Scan for the cell matching the given text and deliver its (x, y) coordinate at center. 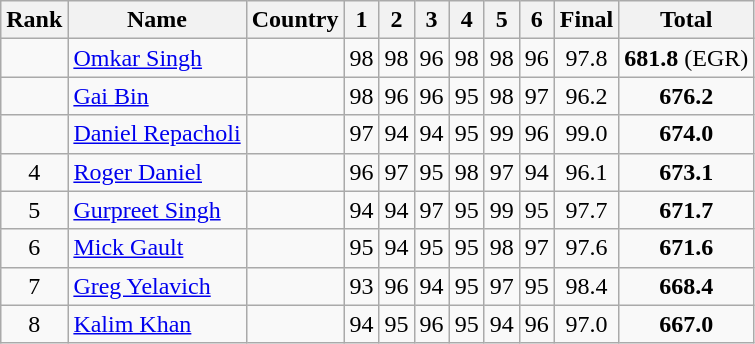
97.7 (586, 210)
673.1 (686, 172)
Total (686, 20)
3 (432, 20)
674.0 (686, 134)
1 (362, 20)
98.4 (586, 286)
Final (586, 20)
Gai Bin (157, 96)
671.7 (686, 210)
Roger Daniel (157, 172)
8 (34, 324)
97.0 (586, 324)
667.0 (686, 324)
2 (396, 20)
671.6 (686, 248)
96.2 (586, 96)
668.4 (686, 286)
99.0 (586, 134)
Greg Yelavich (157, 286)
97.8 (586, 58)
Name (157, 20)
7 (34, 286)
Mick Gault (157, 248)
Gurpreet Singh (157, 210)
Omkar Singh (157, 58)
Daniel Repacholi (157, 134)
93 (362, 286)
681.8 (EGR) (686, 58)
97.6 (586, 248)
Rank (34, 20)
Country (295, 20)
96.1 (586, 172)
Kalim Khan (157, 324)
676.2 (686, 96)
